Pinpoint the cell where the given text exists, returning its (X, Y) midpoint coordinate. 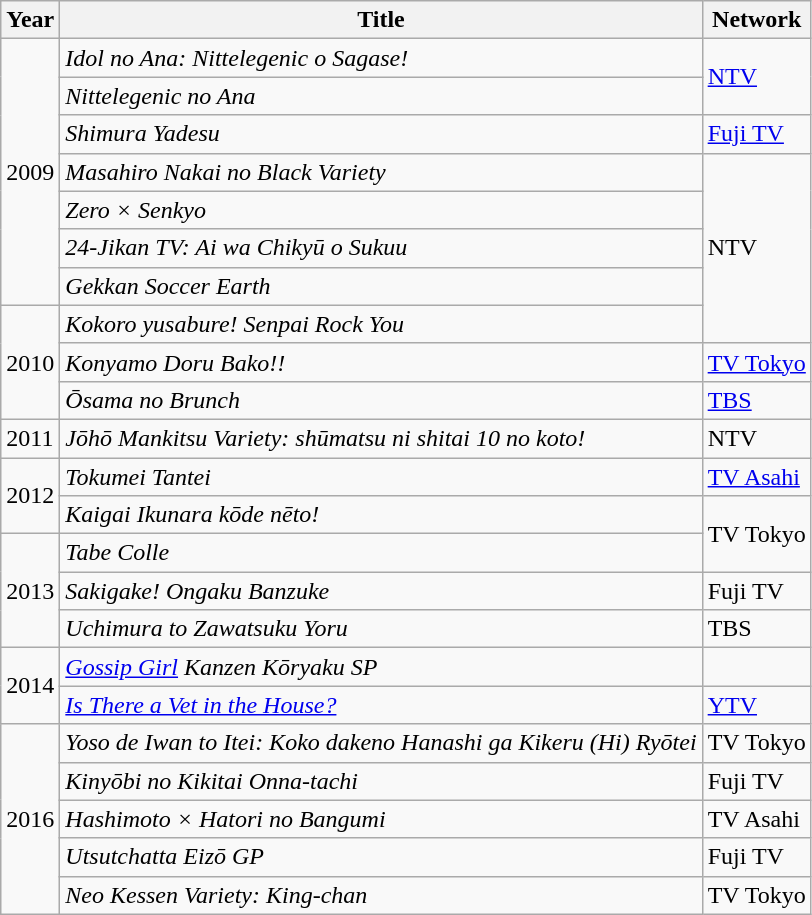
Kinyōbi no Kikitai Onna-tachi (381, 781)
Masahiro Nakai no Black Variety (381, 172)
2012 (30, 496)
Ōsama no Brunch (381, 400)
24-Jikan TV: Ai wa Chikyū o Sukuu (381, 248)
Konyamo Doru Bako!! (381, 362)
Kokoro yusabure! Senpai Rock You (381, 324)
Idol no Ana: Nittelegenic o Sagase! (381, 58)
Utsutchatta Eizō GP (381, 857)
Neo Kessen Variety: King-chan (381, 895)
Shimura Yadesu (381, 134)
2016 (30, 819)
Tokumei Tantei (381, 477)
Year (30, 20)
Jōhō Mankitsu Variety: shūmatsu ni shitai 10 no koto! (381, 438)
YTV (756, 705)
Title (381, 20)
2014 (30, 686)
Hashimoto × Hatori no Bangumi (381, 819)
Tabe Colle (381, 553)
Uchimura to Zawatsuku Yoru (381, 629)
Network (756, 20)
2010 (30, 362)
2009 (30, 172)
2013 (30, 591)
2011 (30, 438)
Sakigake! Ongaku Banzuke (381, 591)
Zero × Senkyo (381, 210)
Gossip Girl Kanzen Kōryaku SP (381, 667)
Yoso de Iwan to Itei: Koko dakeno Hanashi ga Kikeru (Hi) Ryōtei (381, 743)
Nittelegenic no Ana (381, 96)
Is There a Vet in the House? (381, 705)
Kaigai Ikunara kōde nēto! (381, 515)
Gekkan Soccer Earth (381, 286)
